Output the [x, y] coordinate of the center of the cell containing the given text.  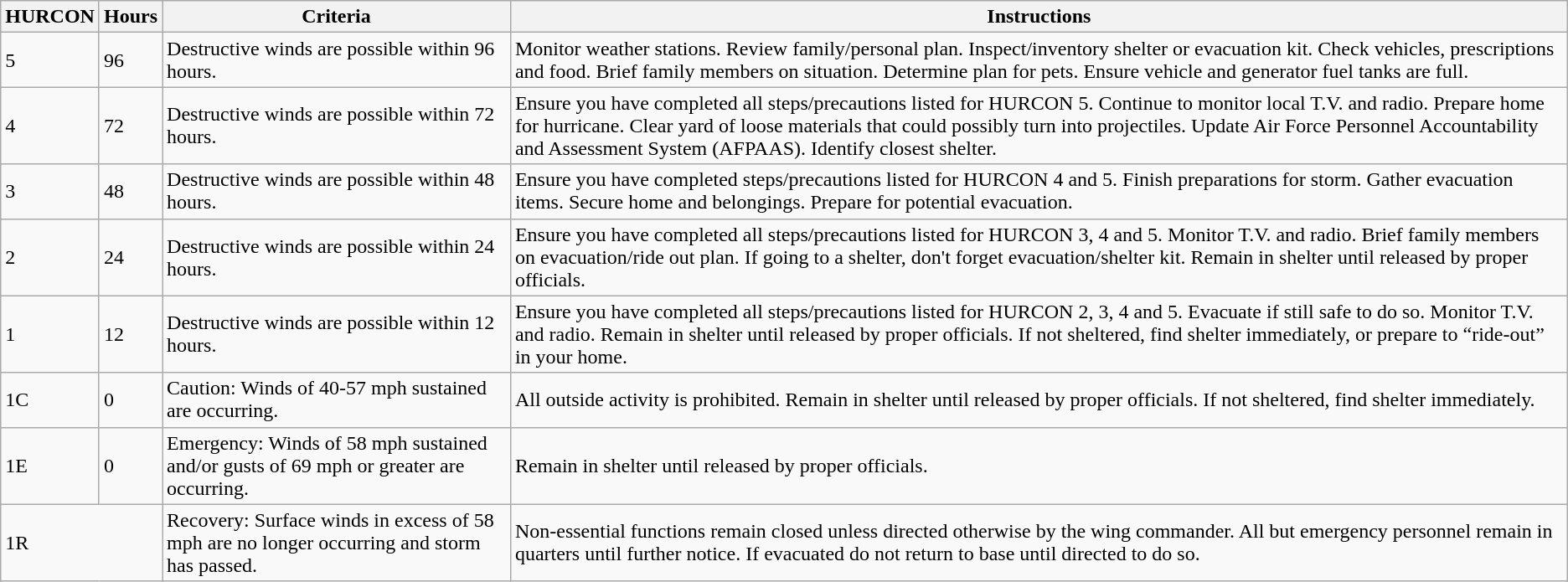
Remain in shelter until released by proper officials. [1039, 466]
Destructive winds are possible within 24 hours. [337, 257]
HURCON [50, 17]
4 [50, 126]
12 [131, 334]
1C [50, 400]
96 [131, 60]
All outside activity is prohibited. Remain in shelter until released by proper officials. If not sheltered, find shelter immediately. [1039, 400]
48 [131, 191]
Emergency: Winds of 58 mph sustained and/or gusts of 69 mph or greater are occurring. [337, 466]
Recovery: Surface winds in excess of 58 mph are no longer occurring and storm has passed. [337, 543]
Destructive winds are possible within 96 hours. [337, 60]
72 [131, 126]
3 [50, 191]
2 [50, 257]
1R [82, 543]
Hours [131, 17]
1 [50, 334]
5 [50, 60]
1E [50, 466]
Instructions [1039, 17]
Destructive winds are possible within 72 hours. [337, 126]
Caution: Winds of 40-57 mph sustained are occurring. [337, 400]
Destructive winds are possible within 48 hours. [337, 191]
Destructive winds are possible within 12 hours. [337, 334]
Criteria [337, 17]
24 [131, 257]
